Capture the cell that displays the provided text and extract its [X, Y] central coordinate. 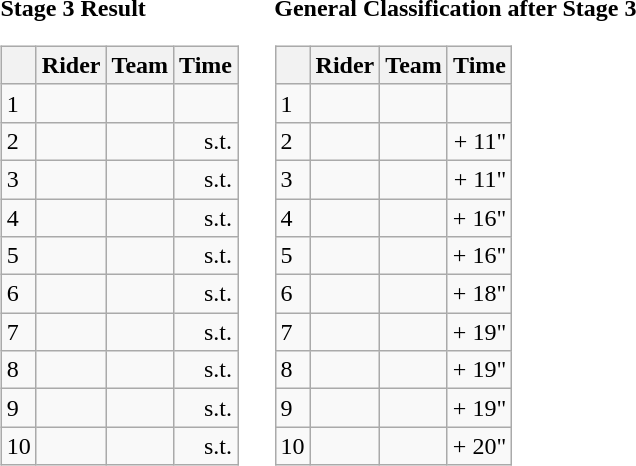
+ 18" [479, 294]
+ 20" [479, 446]
